Detect which cell encompasses the target text, then output its [X, Y] center coordinate. 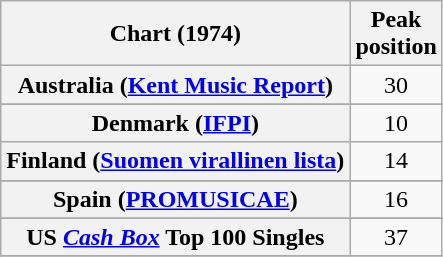
37 [396, 237]
US Cash Box Top 100 Singles [176, 237]
Peakposition [396, 34]
Chart (1974) [176, 34]
Spain (PROMUSICAE) [176, 199]
10 [396, 123]
Denmark (IFPI) [176, 123]
Australia (Kent Music Report) [176, 85]
14 [396, 161]
30 [396, 85]
16 [396, 199]
Finland (Suomen virallinen lista) [176, 161]
